Extract the (X, Y) coordinate from the center of the cell holding the provided text.  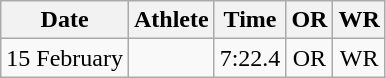
Athlete (171, 20)
15 February (65, 58)
7:22.4 (250, 58)
Date (65, 20)
Time (250, 20)
